From the cell containing the given text, extract its center point as [X, Y] coordinate. 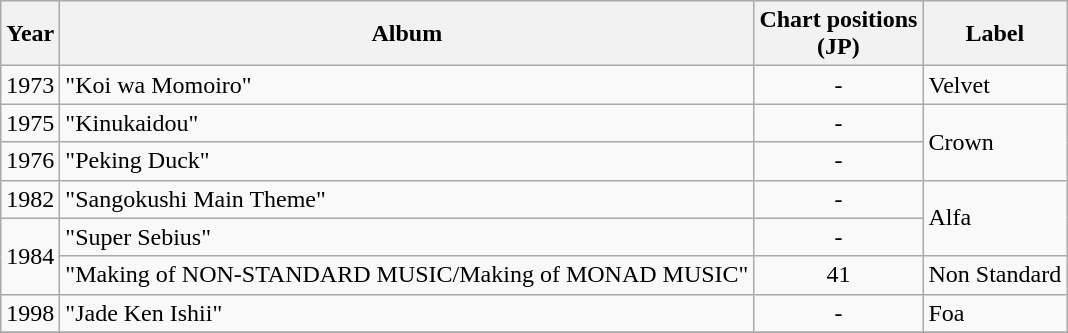
1975 [30, 123]
Chart positions(JP) [838, 34]
Non Standard [995, 275]
Alfa [995, 218]
"Peking Duck" [407, 161]
Year [30, 34]
1982 [30, 199]
"Jade Ken Ishii" [407, 313]
"Making of NON-STANDARD MUSIC/Making of MONAD MUSIC" [407, 275]
1984 [30, 256]
Crown [995, 142]
1973 [30, 85]
1976 [30, 161]
1998 [30, 313]
Foa [995, 313]
Label [995, 34]
"Kinukaidou" [407, 123]
"Koi wa Momoiro" [407, 85]
Album [407, 34]
41 [838, 275]
"Super Sebius" [407, 237]
Velvet [995, 85]
"Sangokushi Main Theme" [407, 199]
